Provide the [x, y] coordinate of the cell's center where the given text is located.  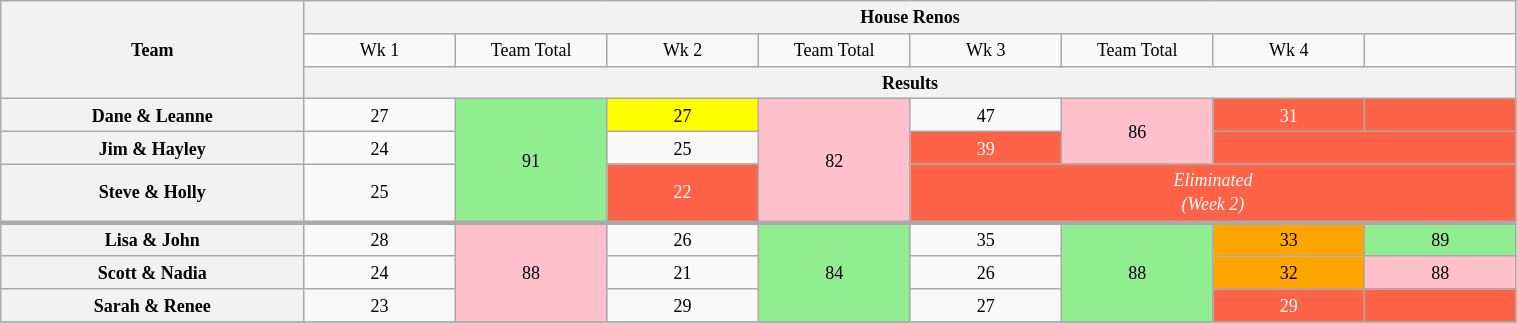
47 [986, 116]
84 [834, 272]
22 [683, 193]
39 [986, 148]
35 [986, 239]
Wk 2 [683, 50]
Lisa & John [152, 239]
86 [1137, 132]
Jim & Hayley [152, 148]
32 [1289, 272]
Eliminated(Week 2) [1213, 193]
Dane & Leanne [152, 116]
31 [1289, 116]
Wk 4 [1289, 50]
Wk 3 [986, 50]
Sarah & Renee [152, 306]
91 [531, 161]
Wk 1 [380, 50]
Team [152, 50]
Results [910, 82]
28 [380, 239]
House Renos [910, 18]
23 [380, 306]
82 [834, 161]
21 [683, 272]
89 [1440, 239]
Scott & Nadia [152, 272]
Steve & Holly [152, 193]
33 [1289, 239]
